Find where the given text appears and provide that cell's center as [x, y] coordinate. 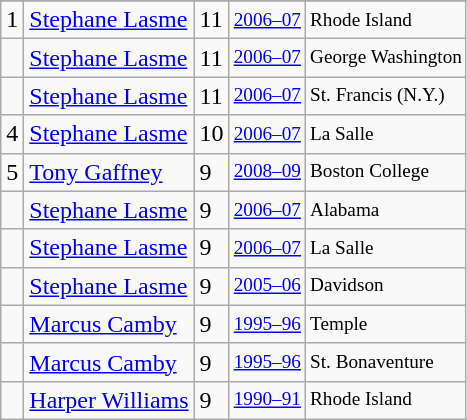
2005–06 [267, 286]
St. Bonaventure [386, 362]
2008–09 [267, 172]
St. Francis (N.Y.) [386, 96]
Harper Williams [109, 400]
Alabama [386, 210]
Temple [386, 324]
4 [12, 134]
Tony Gaffney [109, 172]
Davidson [386, 286]
George Washington [386, 58]
5 [12, 172]
1 [12, 20]
Boston College [386, 172]
10 [212, 134]
1990–91 [267, 400]
